Pinpoint the cell where the given text exists, returning its (x, y) midpoint coordinate. 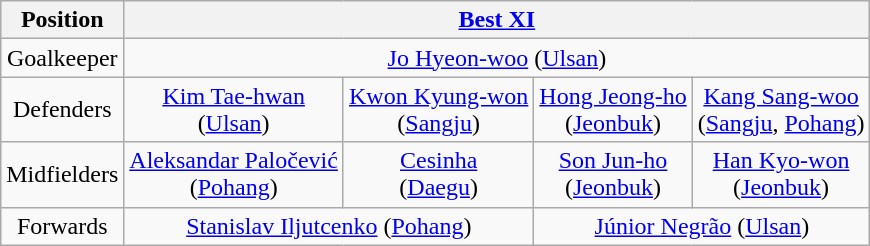
Kim Tae-hwan (Ulsan) (234, 110)
Best XI (497, 20)
Midfielders (62, 174)
Son Jun-ho (Jeonbuk) (613, 174)
Goalkeeper (62, 58)
Stanislav Iljutcenko (Pohang) (329, 226)
Cesinha (Daegu) (438, 174)
Position (62, 20)
Forwards (62, 226)
Han Kyo-won(Jeonbuk) (781, 174)
Júnior Negrão (Ulsan) (702, 226)
Aleksandar Paločević (Pohang) (234, 174)
Kwon Kyung-won (Sangju) (438, 110)
Hong Jeong-ho (Jeonbuk) (613, 110)
Jo Hyeon-woo (Ulsan) (497, 58)
Kang Sang-woo (Sangju, Pohang) (781, 110)
Defenders (62, 110)
